Scan for the cell matching the given text and deliver its [X, Y] coordinate at center. 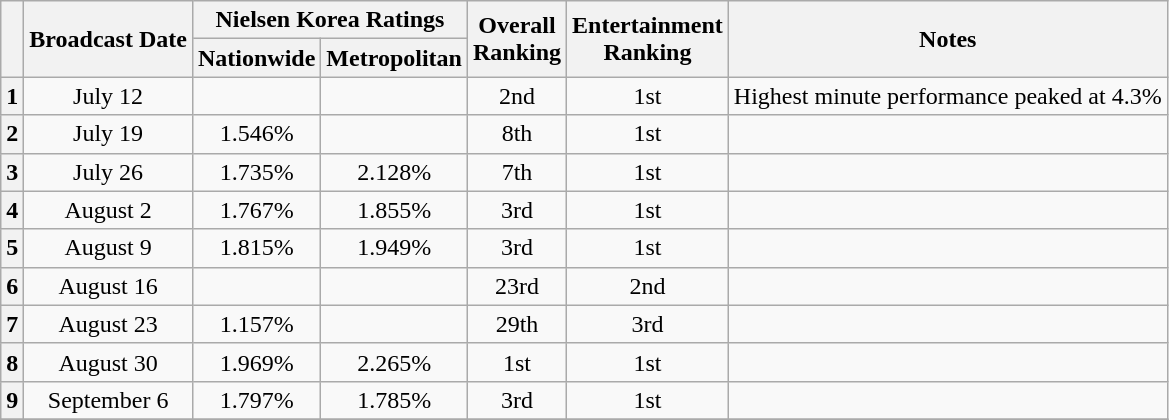
1.969% [256, 362]
August 2 [108, 210]
Nationwide [256, 58]
1.949% [394, 248]
Broadcast Date [108, 39]
7 [12, 324]
7th [516, 172]
July 12 [108, 96]
4 [12, 210]
1.855% [394, 210]
23rd [516, 286]
August 9 [108, 248]
9 [12, 400]
1.797% [256, 400]
1.767% [256, 210]
8 [12, 362]
1.735% [256, 172]
1.815% [256, 248]
Metropolitan [394, 58]
September 6 [108, 400]
1.157% [256, 324]
29th [516, 324]
July 26 [108, 172]
8th [516, 134]
5 [12, 248]
August 16 [108, 286]
August 30 [108, 362]
3 [12, 172]
Notes [948, 39]
2 [12, 134]
Nielsen Korea Ratings [330, 20]
EntertainmentRanking [648, 39]
July 19 [108, 134]
2.265% [394, 362]
2.128% [394, 172]
6 [12, 286]
Highest minute performance peaked at 4.3% [948, 96]
August 23 [108, 324]
OverallRanking [516, 39]
1 [12, 96]
1.785% [394, 400]
1.546% [256, 134]
